Search for the cell housing the specified text and yield its [X, Y] center coordinate. 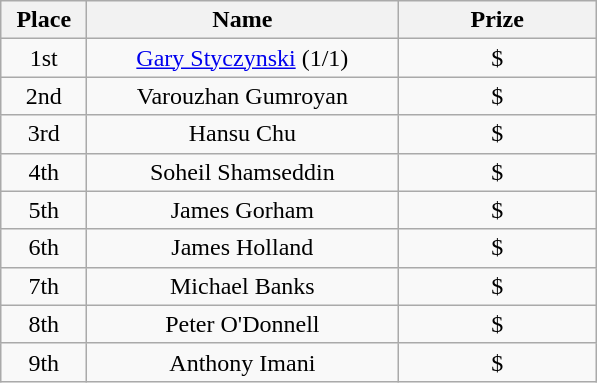
Varouzhan Gumroyan [242, 96]
2nd [44, 96]
Soheil Shamseddin [242, 172]
Peter O'Donnell [242, 324]
Name [242, 20]
4th [44, 172]
Anthony Imani [242, 362]
5th [44, 210]
8th [44, 324]
9th [44, 362]
Prize [498, 20]
Place [44, 20]
1st [44, 58]
3rd [44, 134]
Hansu Chu [242, 134]
James Holland [242, 248]
Gary Styczynski (1/1) [242, 58]
6th [44, 248]
James Gorham [242, 210]
7th [44, 286]
Michael Banks [242, 286]
